Determine the (X, Y) coordinate at the center of the cell enclosing the given text.  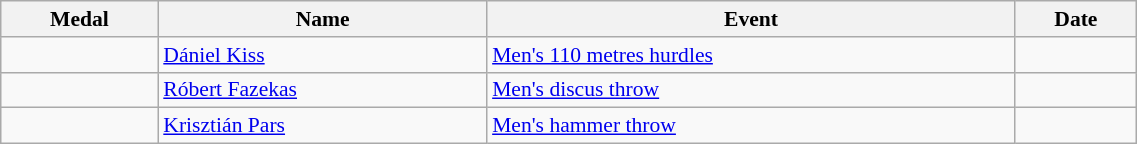
Dániel Kiss (322, 55)
Krisztián Pars (322, 126)
Róbert Fazekas (322, 90)
Name (322, 19)
Men's discus throw (751, 90)
Event (751, 19)
Men's 110 metres hurdles (751, 55)
Men's hammer throw (751, 126)
Medal (80, 19)
Date (1076, 19)
